Capture the cell that displays the provided text and extract its (x, y) central coordinate. 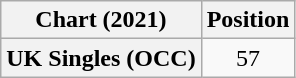
57 (248, 58)
Position (248, 20)
UK Singles (OCC) (101, 58)
Chart (2021) (101, 20)
